Return [X, Y] of the center of cell containing provided text 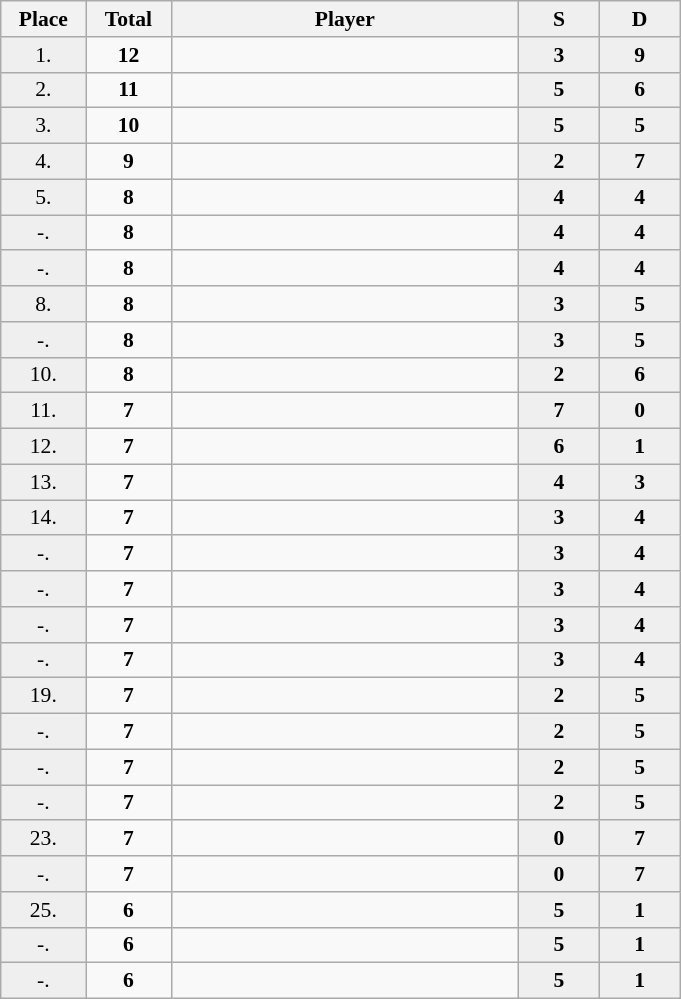
S [560, 19]
Player [345, 19]
12. [44, 447]
Total [128, 19]
11. [44, 411]
2. [44, 90]
25. [44, 910]
12 [128, 55]
3. [44, 126]
1. [44, 55]
10 [128, 126]
Place [44, 19]
13. [44, 482]
8. [44, 304]
D [640, 19]
11 [128, 90]
10. [44, 375]
23. [44, 839]
14. [44, 518]
4. [44, 162]
19. [44, 696]
5. [44, 197]
